Pinpoint the cell where the given text exists, returning its [X, Y] midpoint coordinate. 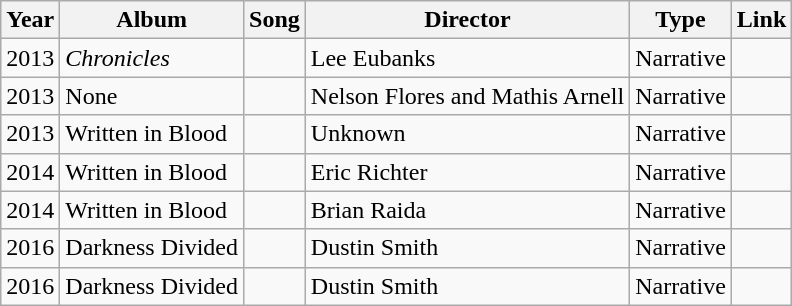
Brian Raida [467, 210]
Lee Eubanks [467, 58]
Nelson Flores and Mathis Arnell [467, 96]
Link [761, 20]
Chronicles [152, 58]
Song [275, 20]
Type [681, 20]
Eric Richter [467, 172]
Year [30, 20]
Director [467, 20]
Album [152, 20]
None [152, 96]
Unknown [467, 134]
